Find where the given text appears and provide that cell's center as [x, y] coordinate. 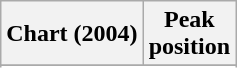
Peakposition [189, 34]
Chart (2004) [72, 34]
